Return [x, y] of the center of cell containing provided text 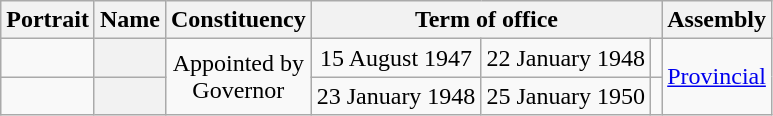
23 January 1948 [396, 96]
Portrait [48, 20]
Provincial [717, 77]
Appointed byGovernor [238, 77]
25 January 1950 [566, 96]
Term of office [486, 20]
Assembly [717, 20]
22 January 1948 [566, 58]
Constituency [238, 20]
Name [130, 20]
15 August 1947 [396, 58]
